Capture the cell that displays the provided text and extract its (X, Y) central coordinate. 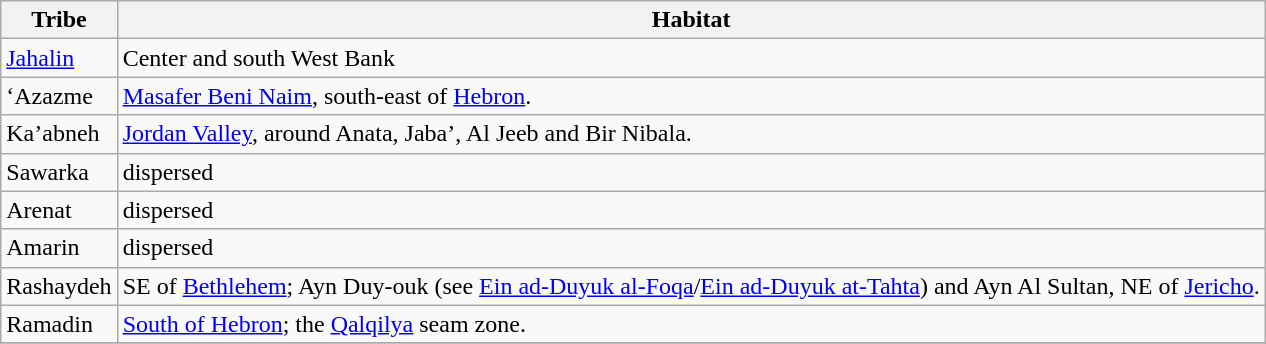
SE of Bethlehem; Ayn Duy-ouk (see Ein ad-Duyuk al-Foqa/Ein ad-Duyuk at-Tahta) and Ayn Al Sultan, NE of Jericho. (691, 286)
Jahalin (59, 58)
Masafer Beni Naim, south-east of Hebron. (691, 96)
Habitat (691, 20)
Rashaydeh (59, 286)
‘Azazme (59, 96)
Tribe (59, 20)
Ka’abneh (59, 134)
Ramadin (59, 324)
Sawarka (59, 172)
Jordan Valley, around Anata, Jaba’, Al Jeeb and Bir Nibala. (691, 134)
South of Hebron; the Qalqilya seam zone. (691, 324)
Amarin (59, 248)
Center and south West Bank (691, 58)
Arenat (59, 210)
